Determine the [x, y] coordinate at the center of the cell enclosing the given text.  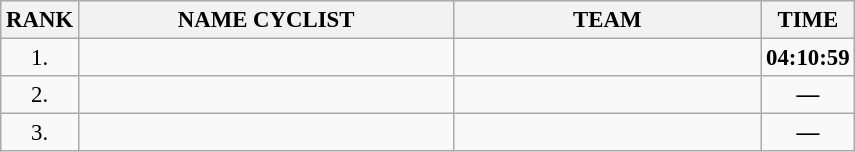
3. [40, 133]
1. [40, 58]
RANK [40, 20]
2. [40, 95]
TEAM [608, 20]
NAME CYCLIST [266, 20]
TIME [808, 20]
04:10:59 [808, 58]
